Pinpoint the cell where the given text exists, returning its [X, Y] midpoint coordinate. 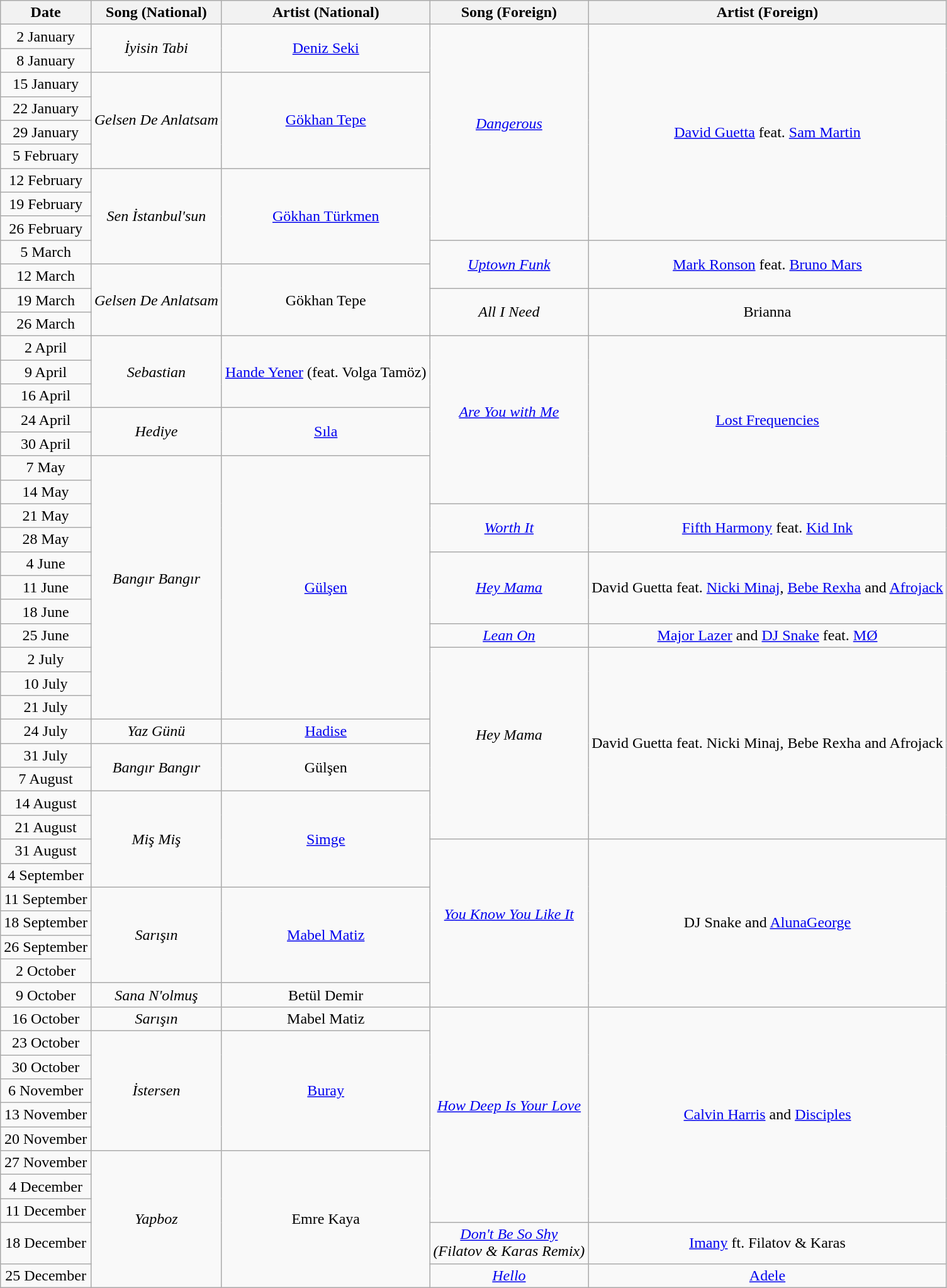
Lost Frequencies [768, 420]
14 August [46, 803]
26 March [46, 324]
Song (Foreign) [509, 13]
27 November [46, 1163]
Uptown Funk [509, 264]
10 July [46, 683]
İstersen [156, 1090]
16 October [46, 1019]
26 February [46, 228]
18 September [46, 923]
24 July [46, 732]
7 May [46, 468]
Yapboz [156, 1219]
30 April [46, 444]
2 April [46, 348]
Date [46, 13]
18 June [46, 611]
Hello [509, 1275]
Yaz Günü [156, 732]
Worth It [509, 528]
Song (National) [156, 13]
26 September [46, 947]
Calvin Harris and Disciples [768, 1114]
David Guetta feat. Sam Martin [768, 132]
12 March [46, 276]
Sana N'olmuş [156, 995]
21 July [46, 708]
Betül Demir [326, 995]
2 October [46, 971]
29 January [46, 132]
Sen İstanbul'sun [156, 216]
8 January [46, 60]
Don't Be So Shy(Filatov & Karas Remix) [509, 1243]
DJ Snake and AlunaGeorge [768, 923]
2 July [46, 659]
How Deep Is Your Love [509, 1114]
30 October [46, 1067]
2 January [46, 37]
Artist (Foreign) [768, 13]
Hediye [156, 432]
31 July [46, 755]
11 June [46, 587]
Buray [326, 1090]
7 August [46, 779]
23 October [46, 1042]
22 January [46, 108]
31 August [46, 851]
Miş Miş [156, 839]
28 May [46, 539]
6 November [46, 1091]
4 June [46, 563]
Adele [768, 1275]
Imany ft. Filatov & Karas [768, 1243]
21 May [46, 516]
25 December [46, 1275]
Hande Yener (feat. Volga Tamöz) [326, 372]
Major Lazer and DJ Snake feat. MØ [768, 635]
12 February [46, 180]
4 September [46, 875]
20 November [46, 1139]
Gökhan Türkmen [326, 216]
5 February [46, 156]
Fifth Harmony feat. Kid Ink [768, 528]
Simge [326, 839]
15 January [46, 84]
İyisin Tabi [156, 48]
Mark Ronson feat. Bruno Mars [768, 264]
Hadise [326, 732]
Lean On [509, 635]
14 May [46, 492]
Are You with Me [509, 420]
25 June [46, 635]
Sıla [326, 432]
9 April [46, 372]
21 August [46, 827]
9 October [46, 995]
All I Need [509, 312]
Brianna [768, 312]
16 April [46, 396]
Emre Kaya [326, 1219]
18 December [46, 1243]
You Know You Like It [509, 923]
Artist (National) [326, 13]
11 December [46, 1211]
4 December [46, 1187]
Sebastian [156, 372]
13 November [46, 1115]
11 September [46, 899]
24 April [46, 420]
Dangerous [509, 132]
5 March [46, 252]
19 March [46, 300]
19 February [46, 204]
Deniz Seki [326, 48]
